Provide the [x, y] coordinate of the cell's center where the given text is located.  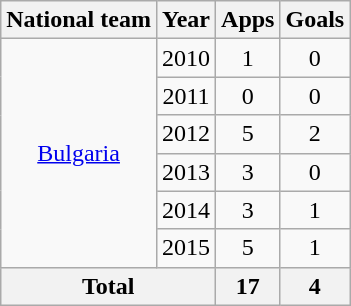
National team [79, 20]
2012 [186, 134]
2013 [186, 172]
Total [108, 286]
2 [315, 134]
2011 [186, 96]
2010 [186, 58]
Bulgaria [79, 153]
2015 [186, 248]
2014 [186, 210]
Goals [315, 20]
Apps [248, 20]
4 [315, 286]
17 [248, 286]
Year [186, 20]
